Identify which cell holds the provided text, then report its [x, y] central coordinate. 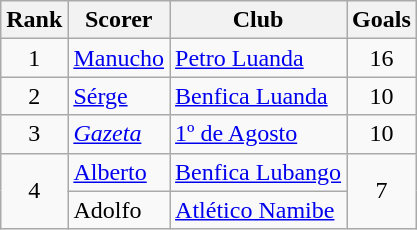
Goals [382, 20]
1 [34, 58]
Alberto [119, 172]
4 [34, 191]
Atlético Namibe [258, 210]
Benfica Luanda [258, 96]
Benfica Lubango [258, 172]
Manucho [119, 58]
1º de Agosto [258, 134]
Scorer [119, 20]
Petro Luanda [258, 58]
7 [382, 191]
Rank [34, 20]
Club [258, 20]
Adolfo [119, 210]
3 [34, 134]
2 [34, 96]
Gazeta [119, 134]
Sérge [119, 96]
16 [382, 58]
